Find where the given text appears and provide that cell's center as (x, y) coordinate. 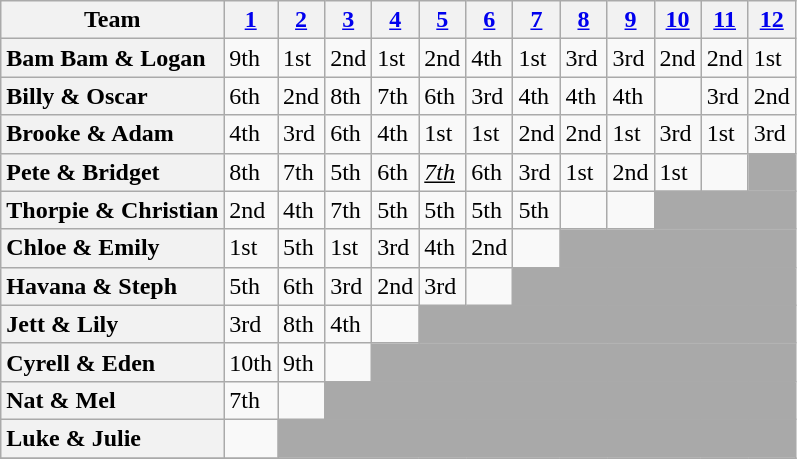
5 (442, 20)
11 (724, 20)
Havana & Steph (112, 286)
Cyrell & Eden (112, 362)
1 (251, 20)
Billy & Oscar (112, 96)
Thorpie & Christian (112, 210)
Brooke & Adam (112, 134)
10th (251, 362)
Nat & Mel (112, 400)
12 (772, 20)
9 (630, 20)
4 (396, 20)
2 (302, 20)
7 (536, 20)
3 (348, 20)
Chloe & Emily (112, 248)
6 (490, 20)
10 (678, 20)
Bam Bam & Logan (112, 58)
Jett & Lily (112, 324)
8 (584, 20)
Team (112, 20)
Luke & Julie (112, 438)
Pete & Bridget (112, 172)
